Capture the cell that displays the provided text and extract its [X, Y] central coordinate. 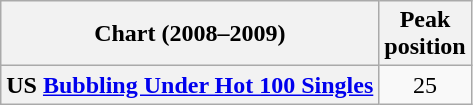
US Bubbling Under Hot 100 Singles [190, 85]
Chart (2008–2009) [190, 34]
Peakposition [425, 34]
25 [425, 85]
